Locate the cell with the specified text and output its [X, Y] center coordinate. 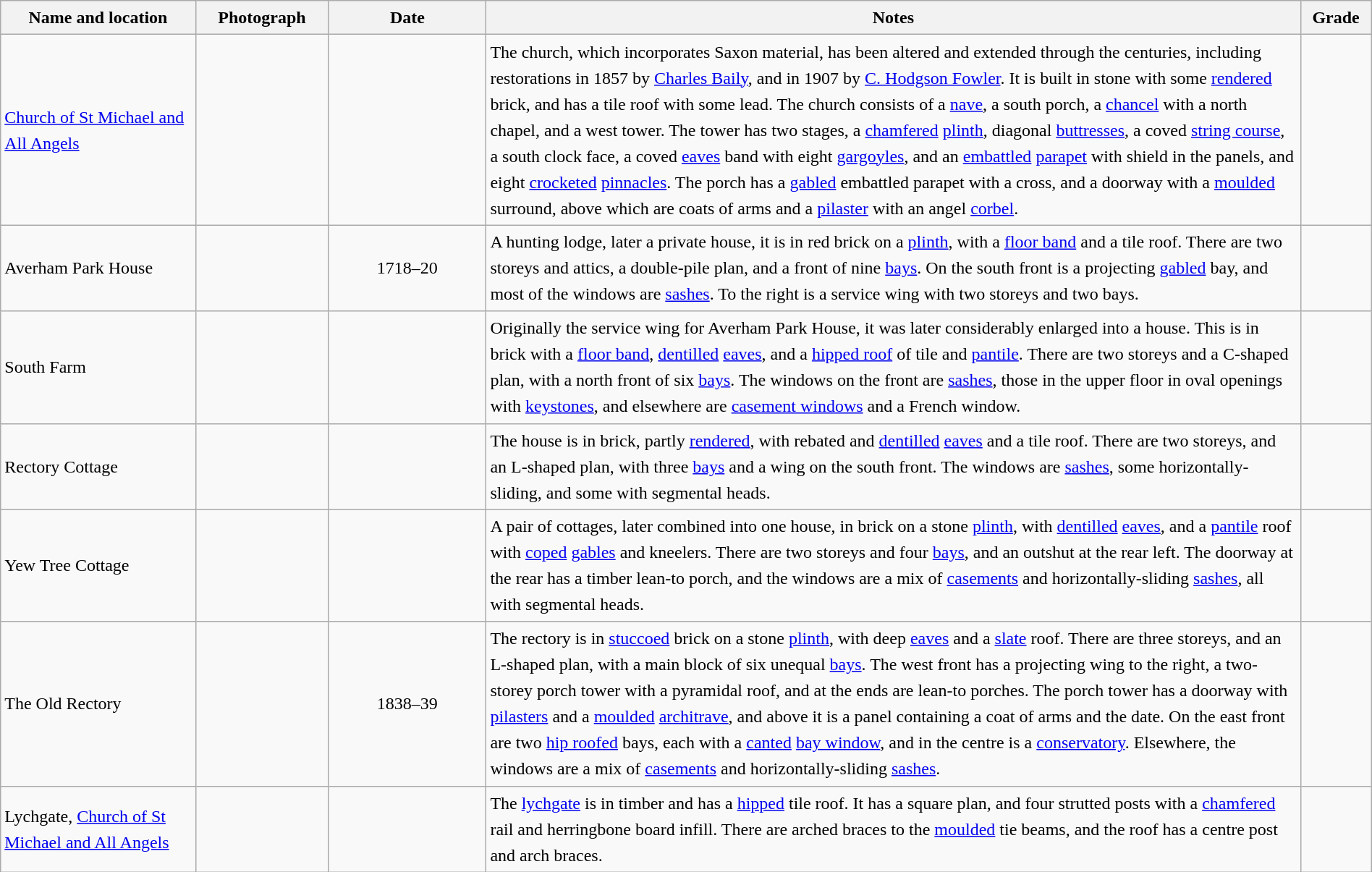
Notes [893, 17]
Name and location [98, 17]
Photograph [262, 17]
Lychgate, Church of St Michael and All Angels [98, 829]
Church of St Michael and All Angels [98, 130]
Rectory Cottage [98, 466]
Date [407, 17]
1838–39 [407, 703]
Yew Tree Cottage [98, 566]
1718–20 [407, 268]
South Farm [98, 368]
Grade [1336, 17]
Averham Park House [98, 268]
The Old Rectory [98, 703]
